Locate the cell with the specified text and output its [x, y] center coordinate. 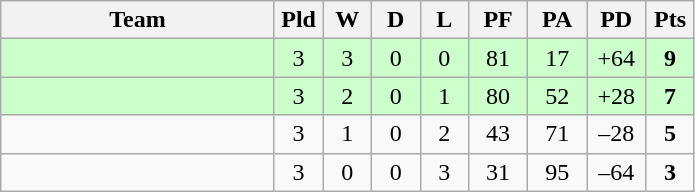
–28 [616, 134]
+64 [616, 58]
5 [670, 134]
31 [498, 172]
9 [670, 58]
7 [670, 96]
PF [498, 20]
71 [558, 134]
+28 [616, 96]
52 [558, 96]
PA [558, 20]
Team [138, 20]
17 [558, 58]
–64 [616, 172]
PD [616, 20]
Pld [298, 20]
95 [558, 172]
81 [498, 58]
D [396, 20]
43 [498, 134]
L [444, 20]
W [348, 20]
80 [498, 96]
Pts [670, 20]
